Extract the [x, y] coordinate from the center of the cell holding the provided text.  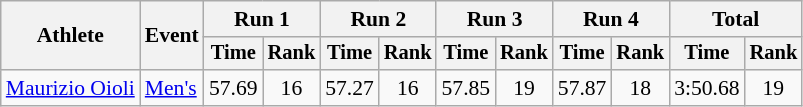
Run 2 [378, 19]
57.85 [466, 88]
Men's [172, 88]
Athlete [70, 36]
57.69 [234, 88]
Total [736, 19]
Event [172, 36]
3:50.68 [706, 88]
Run 3 [494, 19]
57.27 [350, 88]
Maurizio Oioli [70, 88]
Run 4 [611, 19]
57.87 [582, 88]
Run 1 [262, 19]
18 [640, 88]
